Return [X, Y] of the center of cell containing provided text 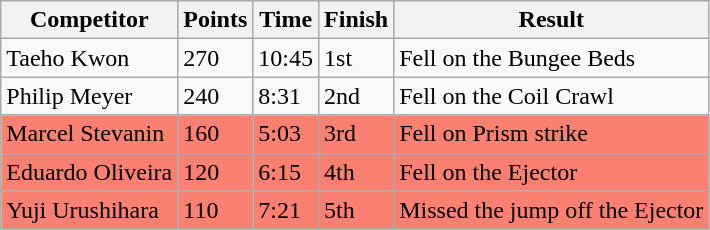
Time [286, 20]
240 [216, 96]
Yuji Urushihara [90, 210]
10:45 [286, 58]
1st [356, 58]
110 [216, 210]
Fell on the Bungee Beds [552, 58]
Fell on the Coil Crawl [552, 96]
120 [216, 172]
5th [356, 210]
8:31 [286, 96]
Result [552, 20]
Taeho Kwon [90, 58]
Philip Meyer [90, 96]
Fell on the Ejector [552, 172]
Marcel Stevanin [90, 134]
Points [216, 20]
Fell on Prism strike [552, 134]
2nd [356, 96]
3rd [356, 134]
Missed the jump off the Ejector [552, 210]
Competitor [90, 20]
270 [216, 58]
6:15 [286, 172]
5:03 [286, 134]
Finish [356, 20]
Eduardo Oliveira [90, 172]
4th [356, 172]
7:21 [286, 210]
160 [216, 134]
